From the cell containing the given text, extract its center point as [x, y] coordinate. 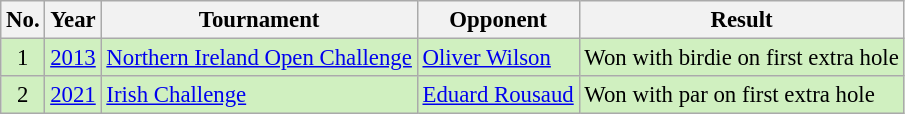
Won with par on first extra hole [742, 95]
Result [742, 20]
Irish Challenge [259, 95]
Northern Ireland Open Challenge [259, 58]
Tournament [259, 20]
Year [73, 20]
2013 [73, 58]
Won with birdie on first extra hole [742, 58]
2 [23, 95]
Opponent [498, 20]
No. [23, 20]
2021 [73, 95]
Eduard Rousaud [498, 95]
1 [23, 58]
Oliver Wilson [498, 58]
